Find where the given text appears and provide that cell's center as (X, Y) coordinate. 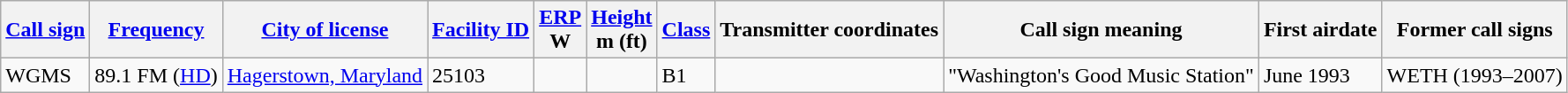
First airdate (1320, 30)
89.1 FM (HD) (156, 75)
B1 (686, 75)
Facility ID (482, 30)
Class (686, 30)
25103 (482, 75)
City of license (325, 30)
ERPW (561, 30)
WETH (1993–2007) (1475, 75)
WGMS (46, 75)
Hagerstown, Maryland (325, 75)
Call sign meaning (1101, 30)
Heightm (ft) (622, 30)
Call sign (46, 30)
Transmitter coordinates (829, 30)
Frequency (156, 30)
"Washington's Good Music Station" (1101, 75)
Former call signs (1475, 30)
June 1993 (1320, 75)
